Identify which cell holds the provided text, then report its [x, y] central coordinate. 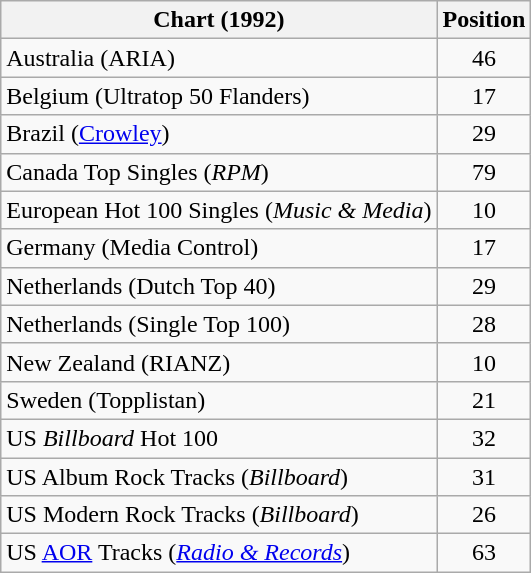
Netherlands (Dutch Top 40) [219, 286]
Chart (1992) [219, 20]
Brazil (Crowley) [219, 134]
New Zealand (RIANZ) [219, 362]
46 [484, 58]
Germany (Media Control) [219, 248]
US Billboard Hot 100 [219, 438]
26 [484, 515]
Netherlands (Single Top 100) [219, 324]
European Hot 100 Singles (Music & Media) [219, 210]
32 [484, 438]
63 [484, 553]
Canada Top Singles (RPM) [219, 172]
Belgium (Ultratop 50 Flanders) [219, 96]
US Modern Rock Tracks (Billboard) [219, 515]
Position [484, 20]
79 [484, 172]
US AOR Tracks (Radio & Records) [219, 553]
28 [484, 324]
Sweden (Topplistan) [219, 400]
21 [484, 400]
31 [484, 477]
US Album Rock Tracks (Billboard) [219, 477]
Australia (ARIA) [219, 58]
